Identify which cell holds the provided text, then report its (X, Y) central coordinate. 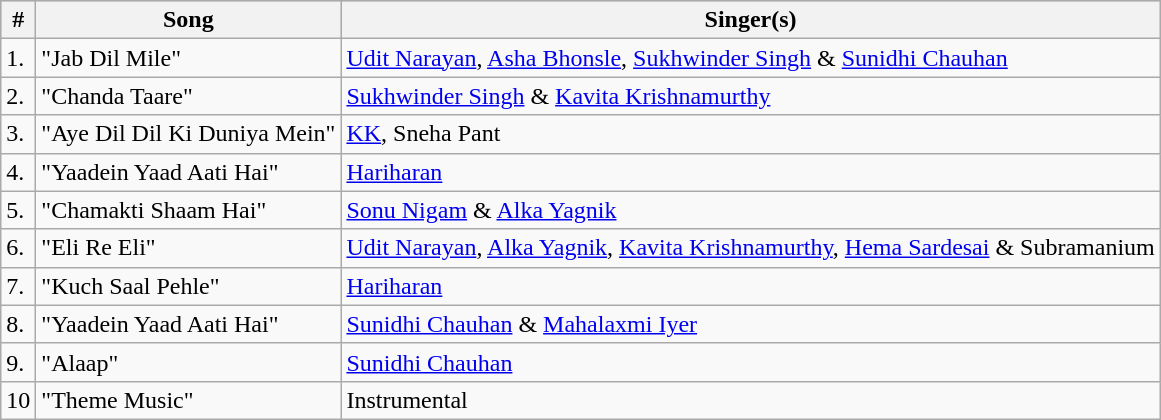
Udit Narayan, Alka Yagnik, Kavita Krishnamurthy, Hema Sardesai & Subramanium (750, 248)
Sukhwinder Singh & Kavita Krishnamurthy (750, 96)
Sunidhi Chauhan (750, 362)
10 (18, 400)
Udit Narayan, Asha Bhonsle, Sukhwinder Singh & Sunidhi Chauhan (750, 58)
# (18, 20)
3. (18, 134)
Instrumental (750, 400)
Song (188, 20)
"Aye Dil Dil Ki Duniya Mein" (188, 134)
"Kuch Saal Pehle" (188, 286)
"Eli Re Eli" (188, 248)
6. (18, 248)
KK, Sneha Pant (750, 134)
9. (18, 362)
"Theme Music" (188, 400)
7. (18, 286)
"Chanda Taare" (188, 96)
Singer(s) (750, 20)
"Jab Dil Mile" (188, 58)
Sunidhi Chauhan & Mahalaxmi Iyer (750, 324)
"Chamakti Shaam Hai" (188, 210)
2. (18, 96)
4. (18, 172)
Sonu Nigam & Alka Yagnik (750, 210)
"Alaap" (188, 362)
1. (18, 58)
8. (18, 324)
5. (18, 210)
